Identify which cell holds the provided text, then report its [X, Y] central coordinate. 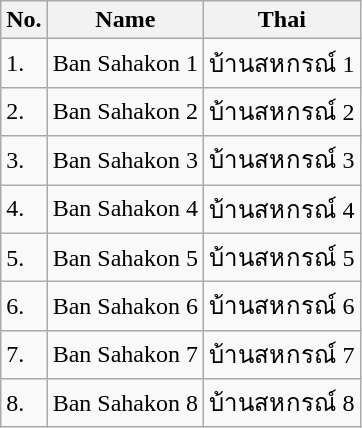
2. [24, 112]
บ้านสหกรณ์ 2 [282, 112]
บ้านสหกรณ์ 8 [282, 404]
6. [24, 306]
No. [24, 20]
Ban Sahakon 8 [125, 404]
บ้านสหกรณ์ 3 [282, 160]
1. [24, 64]
บ้านสหกรณ์ 1 [282, 64]
Ban Sahakon 6 [125, 306]
Ban Sahakon 5 [125, 258]
Thai [282, 20]
บ้านสหกรณ์ 6 [282, 306]
4. [24, 208]
บ้านสหกรณ์ 4 [282, 208]
Ban Sahakon 7 [125, 354]
5. [24, 258]
7. [24, 354]
บ้านสหกรณ์ 5 [282, 258]
Ban Sahakon 4 [125, 208]
Ban Sahakon 2 [125, 112]
3. [24, 160]
Ban Sahakon 3 [125, 160]
บ้านสหกรณ์ 7 [282, 354]
Name [125, 20]
Ban Sahakon 1 [125, 64]
8. [24, 404]
